Provide the (x, y) coordinate of the cell's center where the given text is located.  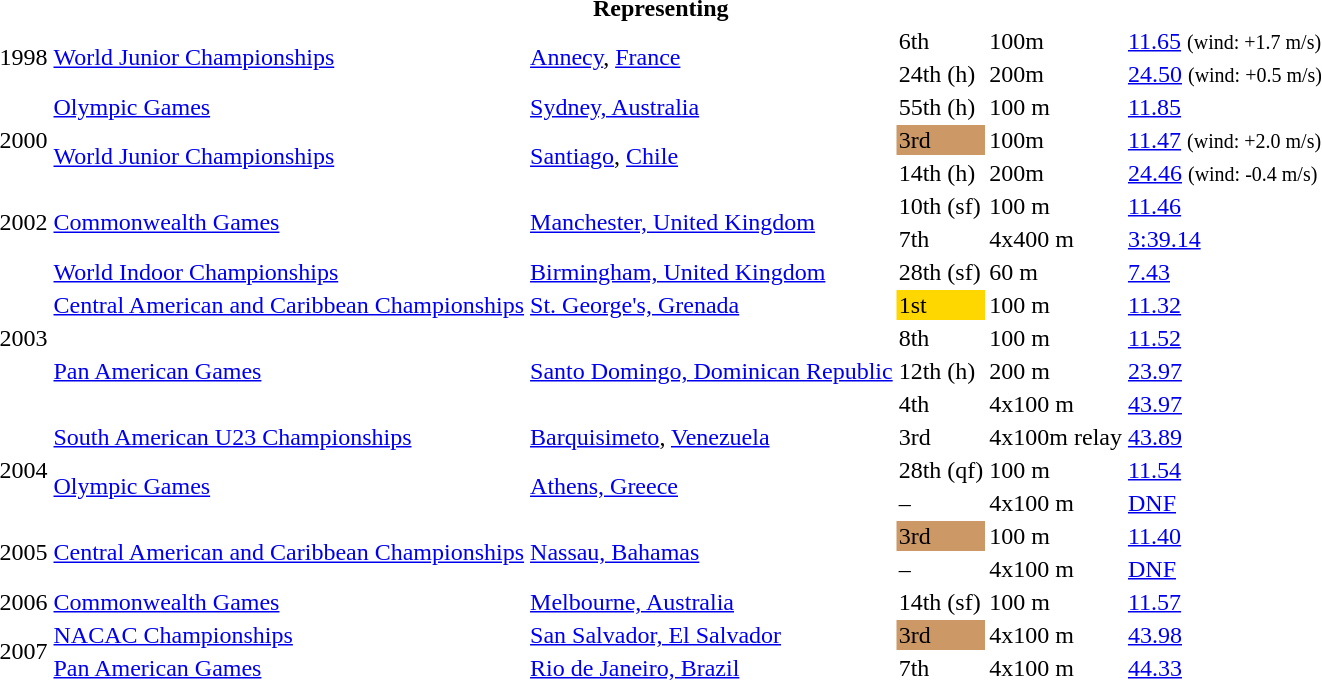
Birmingham, United Kingdom (712, 272)
Santo Domingo, Dominican Republic (712, 371)
6th (941, 41)
28th (qf) (941, 470)
Sydney, Australia (712, 107)
Annecy, France (712, 58)
Barquisimeto, Venezuela (712, 437)
St. George's, Grenada (712, 305)
60 m (1056, 272)
World Indoor Championships (289, 272)
Athens, Greece (712, 486)
San Salvador, El Salvador (712, 635)
4x400 m (1056, 239)
4x100m relay (1056, 437)
14th (sf) (941, 602)
Melbourne, Australia (712, 602)
7th (941, 239)
8th (941, 338)
24th (h) (941, 74)
1st (941, 305)
28th (sf) (941, 272)
South American U23 Championships (289, 437)
200 m (1056, 371)
14th (h) (941, 173)
12th (h) (941, 371)
Santiago, Chile (712, 156)
10th (sf) (941, 206)
55th (h) (941, 107)
Manchester, United Kingdom (712, 222)
Pan American Games (289, 371)
4th (941, 404)
Nassau, Bahamas (712, 552)
NACAC Championships (289, 635)
